Return [X, Y] of the center of cell containing provided text 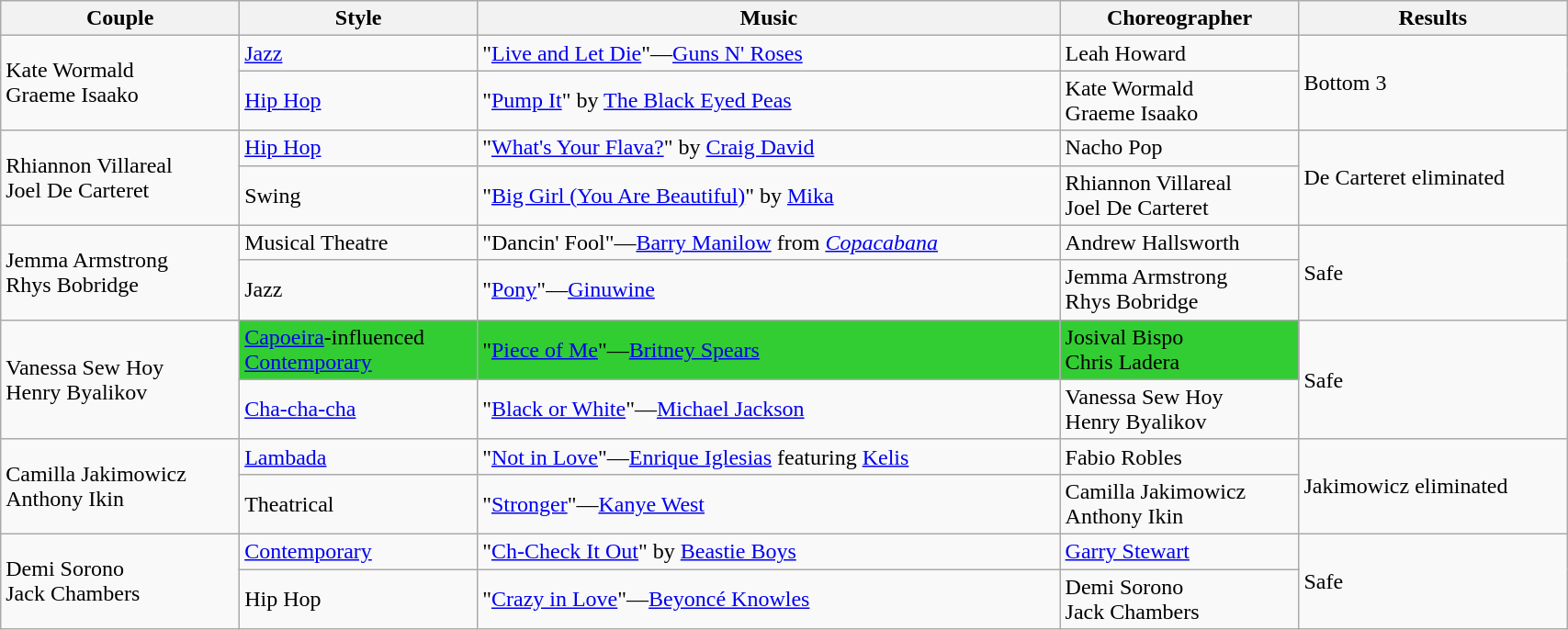
"What's Your Flava?" by Craig David [769, 148]
"Big Girl (You Are Beautiful)" by Mika [769, 195]
Results [1433, 18]
Choreographer [1179, 18]
"Not in Love"—Enrique Iglesias featuring Kelis [769, 456]
Couple [120, 18]
Music [769, 18]
"Stronger"—Kanye West [769, 503]
Andrew Hallsworth [1179, 242]
Leah Howard [1179, 53]
Lambada [358, 456]
"Dancin' Fool"—Barry Manilow from Copacabana [769, 242]
Garry Stewart [1179, 551]
Nacho Pop [1179, 148]
Musical Theatre [358, 242]
"Pony"—Ginuwine [769, 290]
Contemporary [358, 551]
"Piece of Me"—Britney Spears [769, 349]
Fabio Robles [1179, 456]
"Ch-Check It Out" by Beastie Boys [769, 551]
Theatrical [358, 503]
"Live and Let Die"—Guns N' Roses [769, 53]
De Carteret eliminated [1433, 178]
"Crazy in Love"—Beyoncé Knowles [769, 599]
Cha-cha-cha [358, 410]
Swing [358, 195]
"Pump It" by The Black Eyed Peas [769, 101]
Josival BispoChris Ladera [1179, 349]
Bottom 3 [1433, 83]
"Black or White"—Michael Jackson [769, 410]
Jakimowicz eliminated [1433, 487]
Style [358, 18]
Capoeira-influencedContemporary [358, 349]
